Determine the [X, Y] coordinate at the center of the cell enclosing the given text.  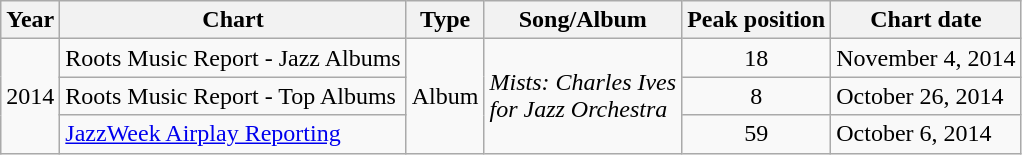
2014 [30, 96]
October 26, 2014 [926, 96]
59 [756, 134]
Roots Music Report - Jazz Albums [233, 58]
Roots Music Report - Top Albums [233, 96]
Peak position [756, 20]
8 [756, 96]
Mists: Charles Ivesfor Jazz Orchestra [583, 96]
Song/Album [583, 20]
Year [30, 20]
Chart date [926, 20]
Chart [233, 20]
Album [445, 96]
November 4, 2014 [926, 58]
JazzWeek Airplay Reporting [233, 134]
October 6, 2014 [926, 134]
18 [756, 58]
Type [445, 20]
